Return the [x, y] coordinate for the center point of the cell that contains the specified text.  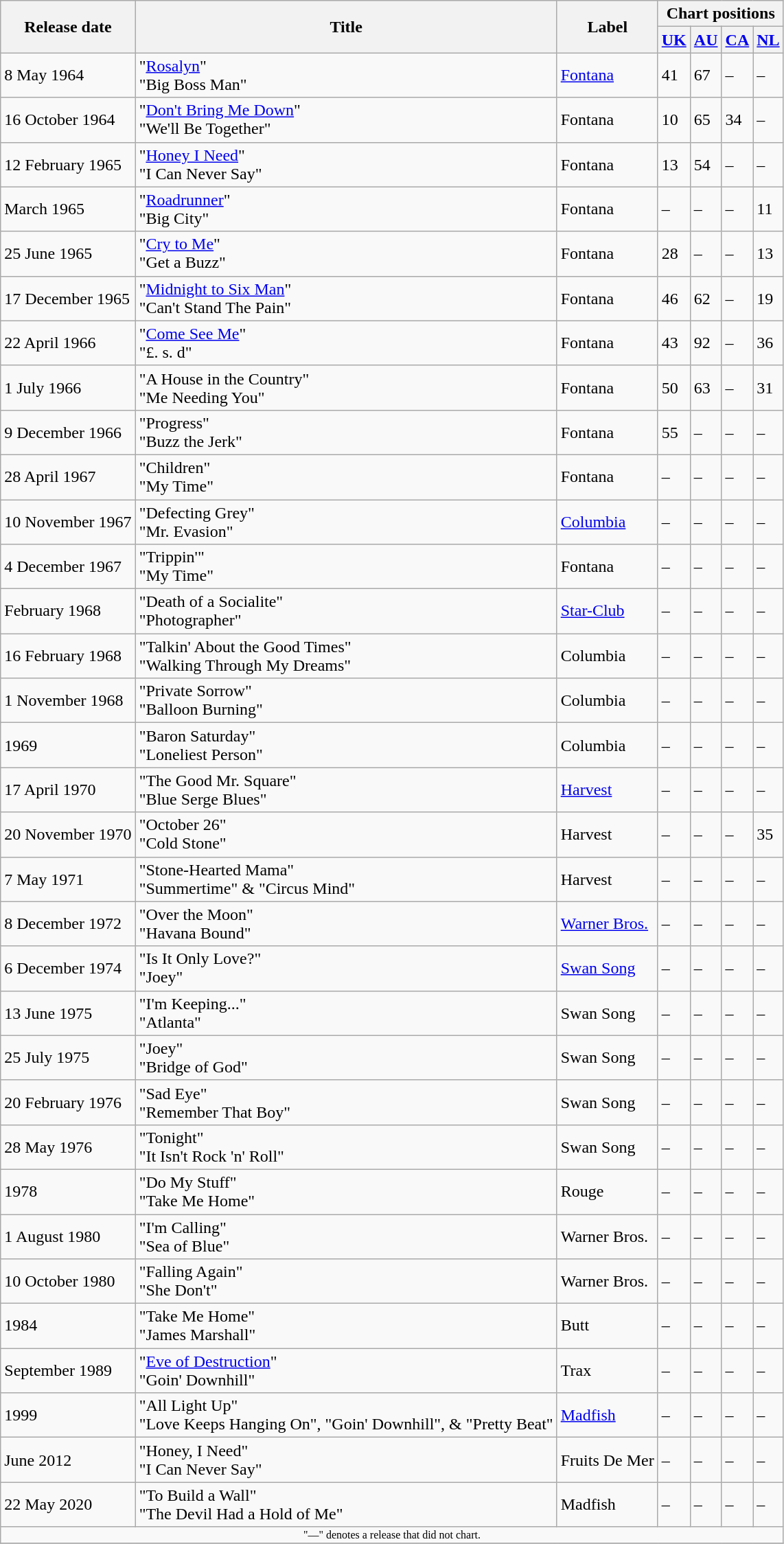
55 [674, 433]
Fruits De Mer [607, 1460]
"Rosalyn""Big Boss Man" [346, 76]
February 1968 [68, 611]
25 July 1975 [68, 1057]
"The Good Mr. Square" "Blue Serge Blues" [346, 790]
16 February 1968 [68, 656]
"Don't Bring Me Down""We'll Be Together" [346, 119]
"Come See Me""£. s. d" [346, 343]
Title [346, 27]
41 [674, 76]
62 [706, 298]
35 [768, 835]
65 [706, 119]
31 [768, 387]
"Honey I Need""I Can Never Say" [346, 165]
10 November 1967 [68, 522]
AU [706, 40]
1 July 1966 [68, 387]
19 [768, 298]
22 April 1966 [68, 343]
1984 [68, 1326]
"Is It Only Love?""Joey" [346, 968]
"—" denotes a release that did not chart. [392, 1535]
1969 [68, 746]
"Stone-Hearted Mama""Summertime" & "Circus Mind" [346, 879]
"Over the Moon""Havana Bound" [346, 924]
Chart positions [721, 14]
CA [737, 40]
36 [768, 343]
"Talkin' About the Good Times""Walking Through My Dreams" [346, 656]
"Trippin'""My Time" [346, 567]
92 [706, 343]
1999 [68, 1416]
"Do My Stuff""Take Me Home" [346, 1192]
1 August 1980 [68, 1236]
10 October 1980 [68, 1281]
22 May 2020 [68, 1505]
28 [674, 254]
NL [768, 40]
12 February 1965 [68, 165]
March 1965 [68, 209]
"Cry to Me""Get a Buzz" [346, 254]
"Defecting Grey""Mr. Evasion" [346, 522]
"Death of a Socialite""Photographer" [346, 611]
Star-Club [607, 611]
"To Build a Wall""The Devil Had a Hold of Me" [346, 1505]
10 [674, 119]
54 [706, 165]
"Honey, I Need" "I Can Never Say" [346, 1460]
Label [607, 27]
"Baron Saturday" "Loneliest Person" [346, 746]
67 [706, 76]
25 June 1965 [68, 254]
8 December 1972 [68, 924]
6 December 1974 [68, 968]
46 [674, 298]
June 2012 [68, 1460]
11 [768, 209]
Butt [607, 1326]
17 December 1965 [68, 298]
1 November 1968 [68, 700]
September 1989 [68, 1370]
"Progress""Buzz the Jerk" [346, 433]
"I'm Calling""Sea of Blue" [346, 1236]
9 December 1966 [68, 433]
34 [737, 119]
"October 26""Cold Stone" [346, 835]
43 [674, 343]
13 June 1975 [68, 1013]
50 [674, 387]
16 October 1964 [68, 119]
"A House in the Country""Me Needing You" [346, 387]
"Eve of Destruction""Goin' Downhill" [346, 1370]
4 December 1967 [68, 567]
8 May 1964 [68, 76]
"Roadrunner""Big City" [346, 209]
UK [674, 40]
"Joey""Bridge of God" [346, 1057]
17 April 1970 [68, 790]
Trax [607, 1370]
"I'm Keeping...""Atlanta" [346, 1013]
Release date [68, 27]
"Private Sorrow""Balloon Burning" [346, 700]
20 November 1970 [68, 835]
63 [706, 387]
7 May 1971 [68, 879]
20 February 1976 [68, 1103]
28 April 1967 [68, 476]
"Children""My Time" [346, 476]
"Midnight to Six Man""Can't Stand The Pain" [346, 298]
28 May 1976 [68, 1147]
"Sad Eye""Remember That Boy" [346, 1103]
"Take Me Home""James Marshall" [346, 1326]
1978 [68, 1192]
"Falling Again""She Don't" [346, 1281]
"All Light Up" "Love Keeps Hanging On", "Goin' Downhill", & "Pretty Beat" [346, 1416]
"Tonight""It Isn't Rock 'n' Roll" [346, 1147]
Rouge [607, 1192]
